Locate the cell with the specified text and output its [x, y] center coordinate. 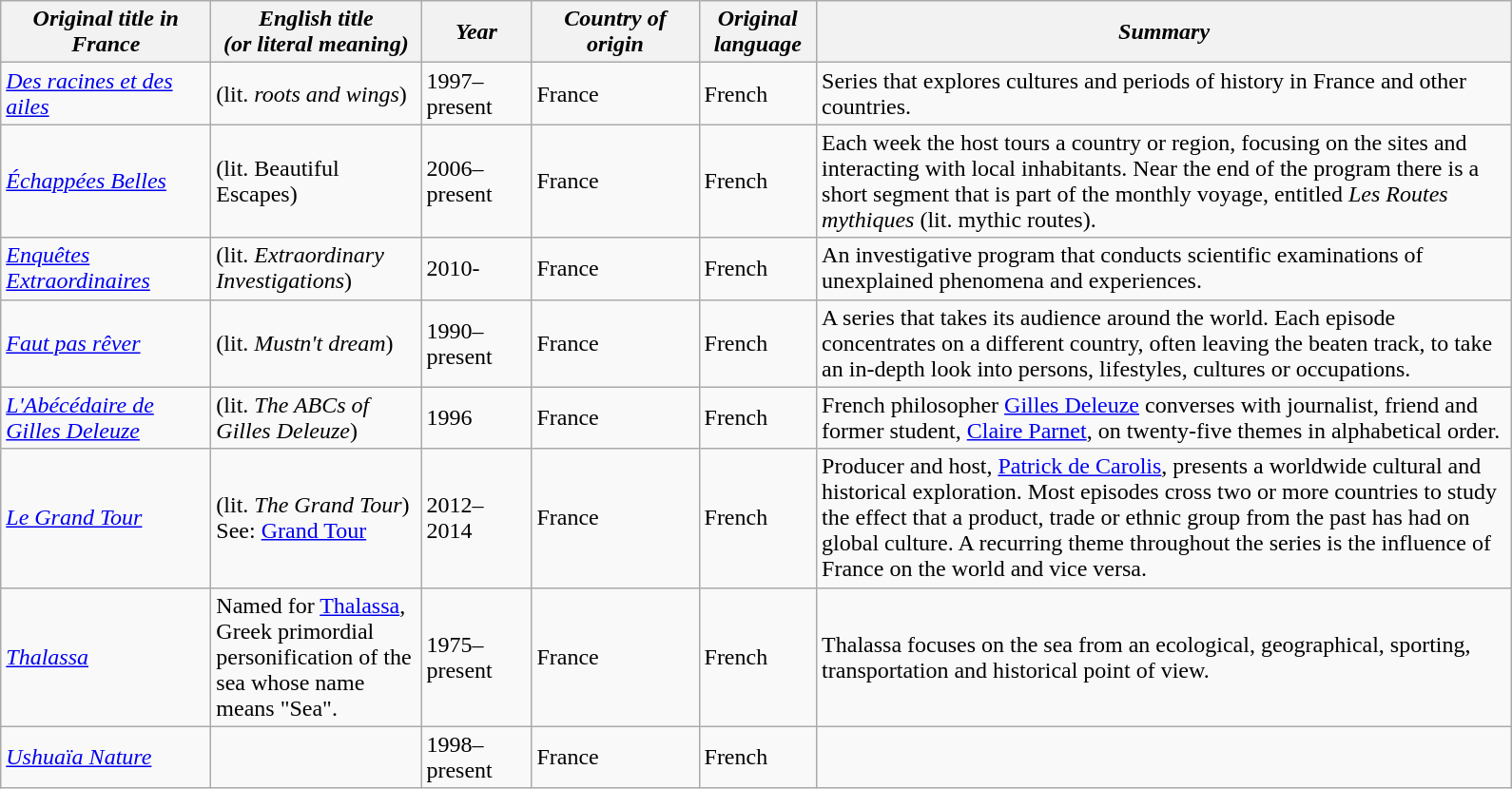
Le Grand Tour [107, 518]
Thalassa focuses on the sea from an ecological, geographical, sporting, transportation and historical point of view. [1164, 657]
1975–present [476, 657]
French philosopher Gilles Deleuze converses with journalist, friend and former student, Claire Parnet, on twenty-five themes in alphabetical order. [1164, 418]
Faut pas rêver [107, 343]
(lit. The ABCs of Gilles Deleuze) [316, 418]
1996 [476, 418]
Named for Thalassa, Greek primordial personification of the sea whose name means "Sea". [316, 657]
Ushuaïa Nature [107, 757]
(lit. Extraordinary Investigations) [316, 268]
2010- [476, 268]
Échappées Belles [107, 181]
Original language [758, 32]
Des racines et des ailes [107, 93]
Series that explores cultures and periods of history in France and other countries. [1164, 93]
Original title in France [107, 32]
2006–present [476, 181]
Summary [1164, 32]
1997–present [476, 93]
English title(or literal meaning) [316, 32]
(lit. Beautiful Escapes) [316, 181]
1990–present [476, 343]
An investigative program that conducts scientific examinations of unexplained phenomena and experiences. [1164, 268]
1998–present [476, 757]
(lit. roots and wings) [316, 93]
Enquêtes Extraordinaires [107, 268]
Year [476, 32]
2012–2014 [476, 518]
(lit. Mustn't dream) [316, 343]
(lit. The Grand Tour)See: Grand Tour [316, 518]
Country of origin [615, 32]
L'Abécédaire de Gilles Deleuze [107, 418]
Thalassa [107, 657]
